Search for the cell housing the specified text and yield its [X, Y] center coordinate. 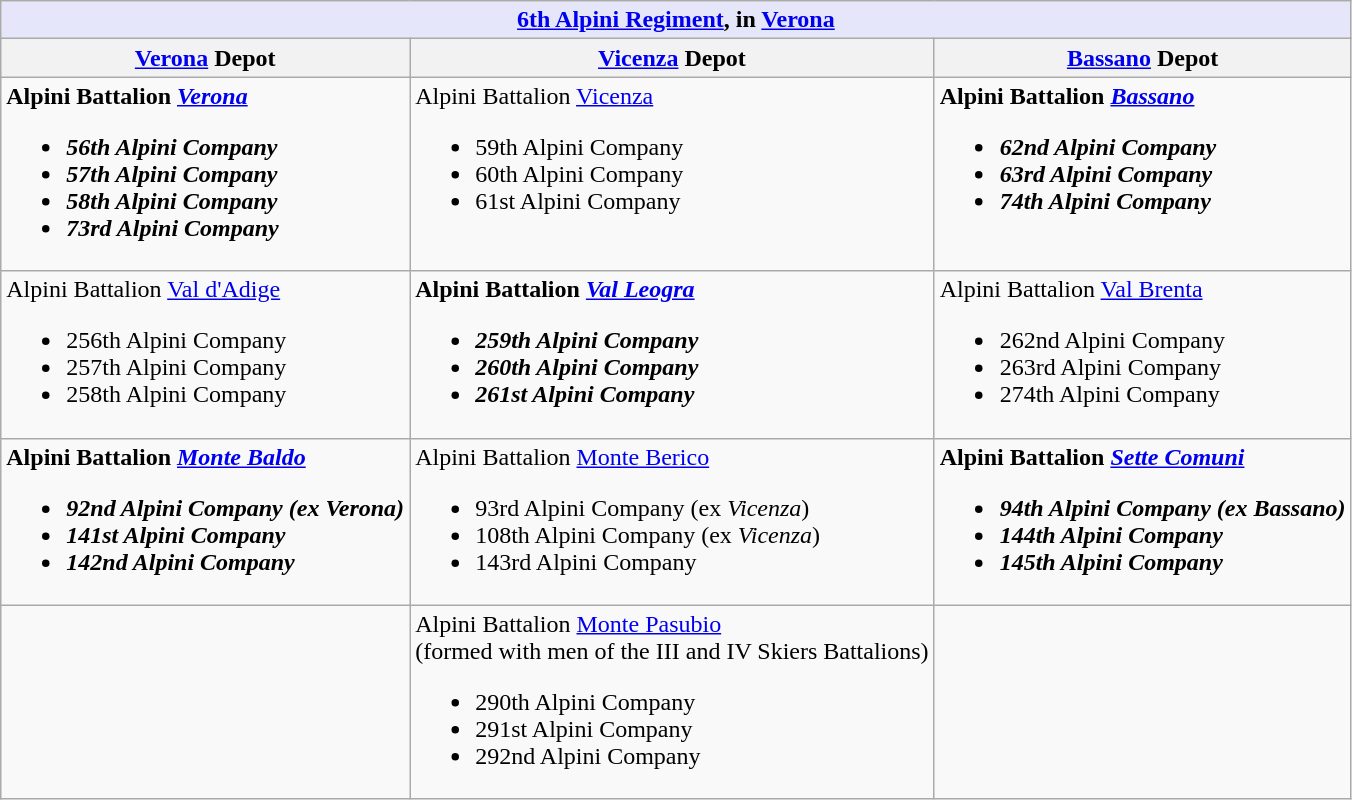
Alpini Battalion Monte Pasubio(formed with men of the III and IV Skiers Battalions) 290th Alpini Company 291st Alpini Company 292nd Alpini Company [672, 702]
Alpini Battalion Val Leogra 259th Alpini Company 260th Alpini Company 261st Alpini Company [672, 354]
6th Alpini Regiment, in Verona [676, 20]
Bassano Depot [1142, 58]
Alpini Battalion Verona 56th Alpini Company 57th Alpini Company 58th Alpini Company 73rd Alpini Company [206, 174]
Vicenza Depot [672, 58]
Alpini Battalion Vicenza 59th Alpini Company 60th Alpini Company 61st Alpini Company [672, 174]
Alpini Battalion Monte Baldo 92nd Alpini Company (ex Verona) 141st Alpini Company 142nd Alpini Company [206, 522]
Verona Depot [206, 58]
Alpini Battalion Val d'Adige 256th Alpini Company 257th Alpini Company 258th Alpini Company [206, 354]
Alpini Battalion Bassano 62nd Alpini Company 63rd Alpini Company 74th Alpini Company [1142, 174]
Alpini Battalion Val Brenta 262nd Alpini Company 263rd Alpini Company 274th Alpini Company [1142, 354]
Alpini Battalion Sette Comuni 94th Alpini Company (ex Bassano) 144th Alpini Company 145th Alpini Company [1142, 522]
Alpini Battalion Monte Berico 93rd Alpini Company (ex Vicenza) 108th Alpini Company (ex Vicenza) 143rd Alpini Company [672, 522]
